From the cell containing the given text, extract its center point as [X, Y] coordinate. 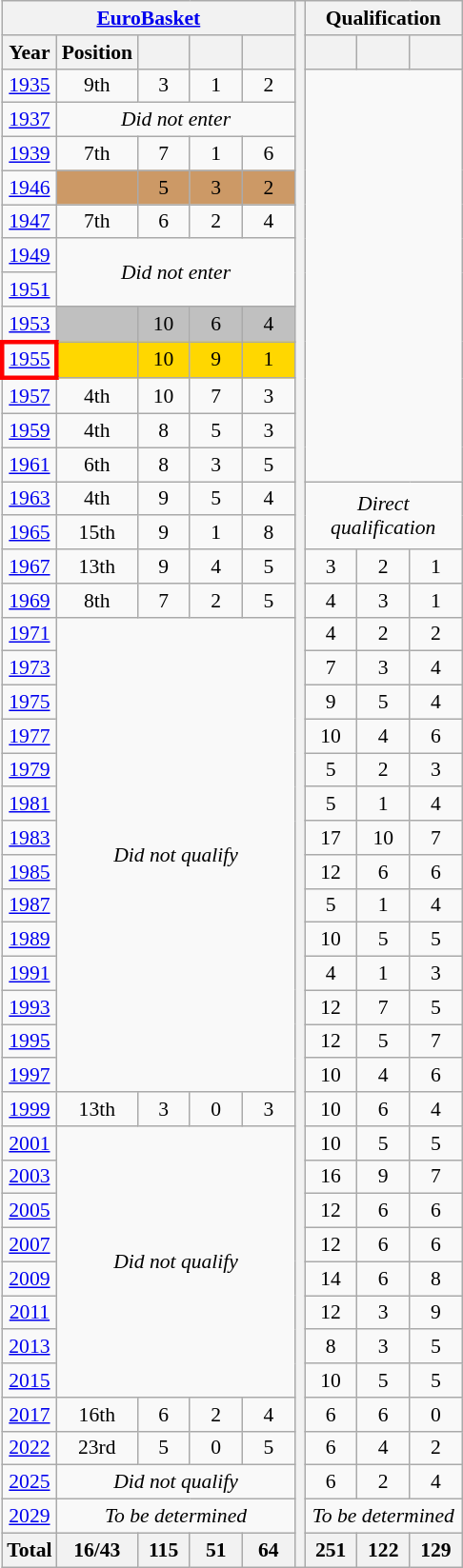
1981 [29, 804]
1953 [29, 324]
6th [97, 465]
251 [332, 1550]
1965 [29, 533]
2009 [29, 1279]
1937 [29, 120]
1946 [29, 188]
2007 [29, 1245]
1955 [29, 360]
2001 [29, 1143]
8th [97, 601]
Total [29, 1550]
1993 [29, 1007]
14 [332, 1279]
1939 [29, 154]
1935 [29, 86]
1963 [29, 499]
16th [97, 1415]
1959 [29, 431]
1969 [29, 601]
64 [269, 1550]
1973 [29, 668]
17 [332, 838]
1989 [29, 940]
2025 [29, 1482]
23rd [97, 1448]
2005 [29, 1211]
129 [436, 1550]
Qualification [383, 18]
2029 [29, 1517]
1975 [29, 703]
1987 [29, 905]
115 [164, 1550]
1947 [29, 222]
1979 [29, 770]
1967 [29, 566]
1991 [29, 974]
2003 [29, 1177]
51 [215, 1550]
1971 [29, 634]
16 [332, 1177]
2017 [29, 1415]
EuroBasket [149, 18]
1997 [29, 1076]
Position [97, 52]
1995 [29, 1042]
1961 [29, 465]
15th [97, 533]
122 [383, 1550]
1985 [29, 872]
Direct qualification [383, 516]
1957 [29, 396]
2015 [29, 1380]
9th [97, 86]
2011 [29, 1313]
1977 [29, 736]
2022 [29, 1448]
1949 [29, 256]
1999 [29, 1109]
16/43 [97, 1550]
1983 [29, 838]
Year [29, 52]
2013 [29, 1347]
1951 [29, 289]
